Find where the given text appears and provide that cell's center as (X, Y) coordinate. 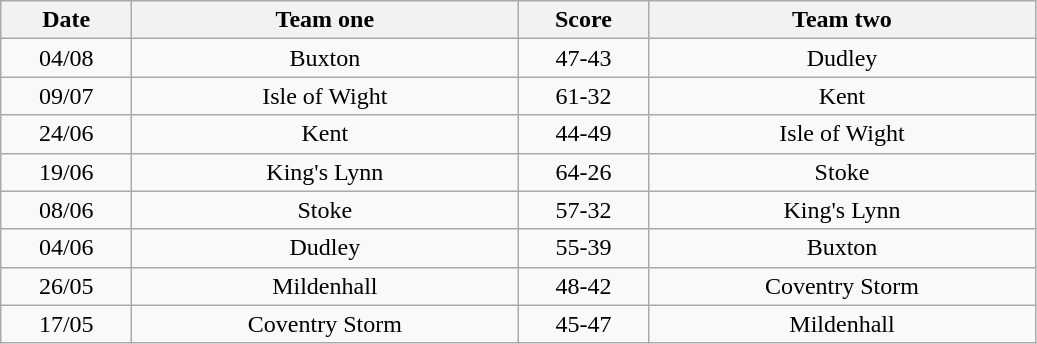
04/08 (66, 58)
Score (584, 20)
64-26 (584, 172)
47-43 (584, 58)
08/06 (66, 210)
09/07 (66, 96)
57-32 (584, 210)
04/06 (66, 248)
44-49 (584, 134)
48-42 (584, 286)
55-39 (584, 248)
Team two (842, 20)
24/06 (66, 134)
Date (66, 20)
19/06 (66, 172)
Team one (325, 20)
45-47 (584, 324)
26/05 (66, 286)
61-32 (584, 96)
17/05 (66, 324)
